Return the [X, Y] coordinate for the center point of the cell that contains the specified text.  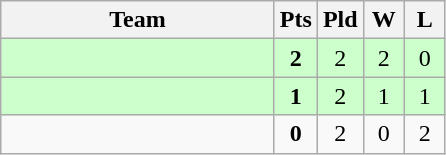
Pld [340, 20]
L [424, 20]
Pts [296, 20]
Team [138, 20]
W [384, 20]
